Capture the cell that displays the provided text and extract its (X, Y) central coordinate. 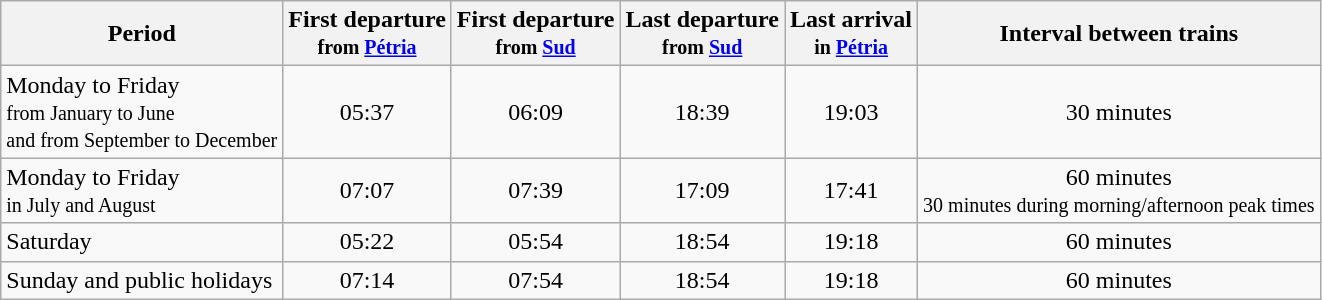
Monday to Fridayin July and August (142, 190)
19:03 (852, 112)
07:39 (536, 190)
07:14 (368, 280)
17:09 (702, 190)
05:54 (536, 242)
Monday to Fridayfrom January to Juneand from September to December (142, 112)
05:22 (368, 242)
Last departurefrom Sud (702, 34)
Period (142, 34)
18:39 (702, 112)
Saturday (142, 242)
Sunday and public holidays (142, 280)
07:54 (536, 280)
17:41 (852, 190)
07:07 (368, 190)
05:37 (368, 112)
Interval between trains (1120, 34)
60 minutes30 minutes during morning/afternoon peak times (1120, 190)
06:09 (536, 112)
Last arrivalin Pétria (852, 34)
30 minutes (1120, 112)
First departurefrom Pétria (368, 34)
First departurefrom Sud (536, 34)
